Capture the cell that displays the provided text and extract its (x, y) central coordinate. 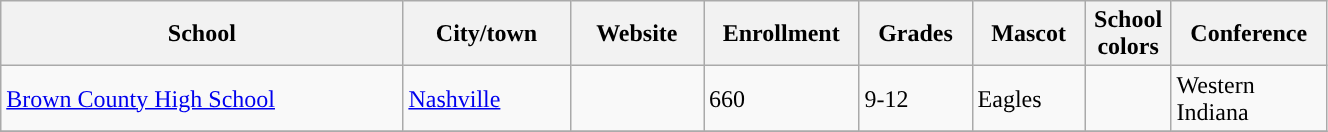
Nashville (486, 98)
School colors (1128, 34)
Website (636, 34)
Mascot (1028, 34)
School (202, 34)
Enrollment (782, 34)
Grades (916, 34)
Eagles (1028, 98)
9-12 (916, 98)
Western Indiana (1248, 98)
Conference (1248, 34)
660 (782, 98)
Brown County High School (202, 98)
City/town (486, 34)
